Locate the cell with the specified text and output its [X, Y] center coordinate. 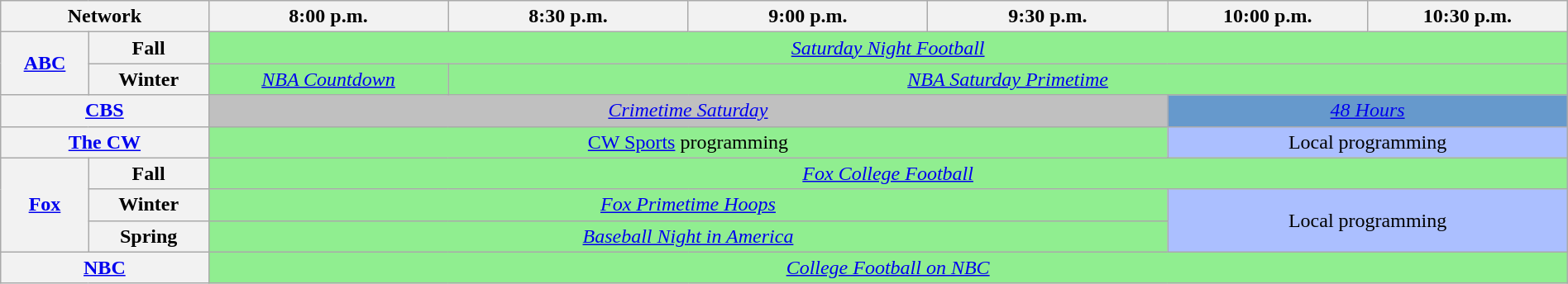
Saturday Night Football [888, 48]
9:00 p.m. [808, 17]
10:30 p.m. [1468, 17]
College Football on NBC [888, 267]
CBS [104, 111]
Network [104, 17]
Spring [149, 236]
Crimetime Saturday [688, 111]
Fox Primetime Hoops [688, 205]
ABC [45, 64]
10:00 p.m. [1268, 17]
Fox [45, 205]
48 Hours [1368, 111]
NBC [104, 267]
Fox College Football [888, 173]
NBA Saturday Primetime [1007, 79]
8:00 p.m. [328, 17]
Baseball Night in America [688, 236]
NBA Countdown [328, 79]
The CW [104, 142]
CW Sports programming [688, 142]
8:30 p.m. [568, 17]
9:30 p.m. [1048, 17]
